Determine the (X, Y) coordinate at the center of the cell enclosing the given text.  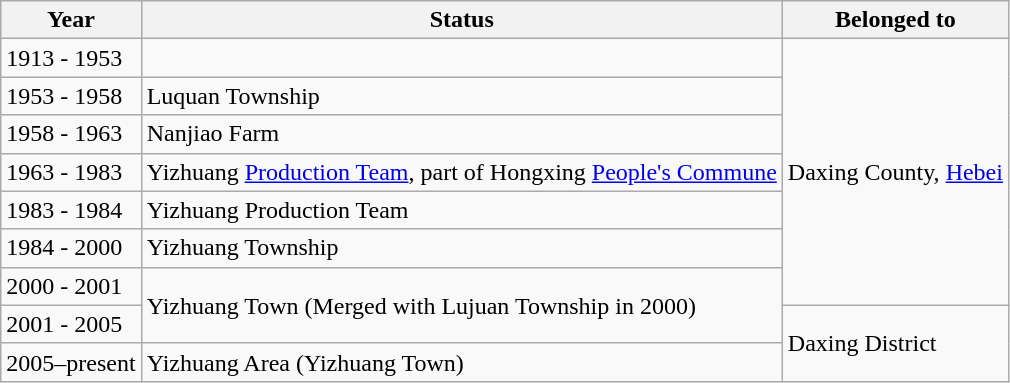
Nanjiao Farm (462, 134)
Year (71, 20)
Belonged to (895, 20)
1913 - 1953 (71, 58)
2005–present (71, 362)
Daxing District (895, 343)
2001 - 2005 (71, 324)
Yizhuang Township (462, 248)
Status (462, 20)
2000 - 2001 (71, 286)
1984 - 2000 (71, 248)
1958 - 1963 (71, 134)
Yizhuang Production Team (462, 210)
1963 - 1983 (71, 172)
1983 - 1984 (71, 210)
Luquan Township (462, 96)
1953 - 1958 (71, 96)
Yizhuang Production Team, part of Hongxing People's Commune (462, 172)
Daxing County, Hebei (895, 172)
Yizhuang Area (Yizhuang Town) (462, 362)
Yizhuang Town (Merged with Lujuan Township in 2000) (462, 305)
